Return the [X, Y] coordinate for the center point of the cell that contains the specified text.  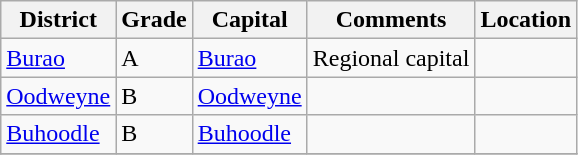
Regional capital [391, 58]
Comments [391, 20]
Grade [154, 20]
Capital [250, 20]
Location [526, 20]
District [58, 20]
A [154, 58]
